Return (X, Y) of the center of cell containing provided text 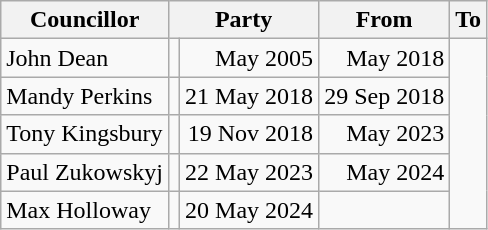
May 2024 (384, 172)
Paul Zukowskyj (85, 172)
20 May 2024 (250, 210)
19 Nov 2018 (250, 134)
To (468, 20)
May 2023 (384, 134)
John Dean (85, 58)
Mandy Perkins (85, 96)
21 May 2018 (250, 96)
22 May 2023 (250, 172)
29 Sep 2018 (384, 96)
From (384, 20)
May 2018 (384, 58)
May 2005 (250, 58)
Councillor (85, 20)
Party (243, 20)
Max Holloway (85, 210)
Tony Kingsbury (85, 134)
